Identify which cell holds the provided text, then report its [X, Y] central coordinate. 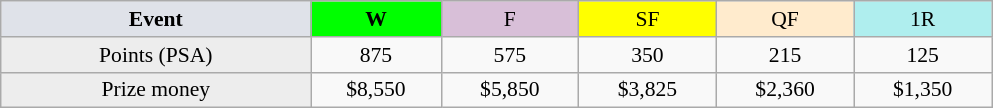
1R [923, 19]
$2,360 [785, 90]
575 [510, 55]
$3,825 [648, 90]
$1,350 [923, 90]
Event [156, 19]
$5,850 [510, 90]
875 [376, 55]
SF [648, 19]
QF [785, 19]
125 [923, 55]
F [510, 19]
Points (PSA) [156, 55]
$8,550 [376, 90]
Prize money [156, 90]
350 [648, 55]
W [376, 19]
215 [785, 55]
